For the text-containing cell, return its midpoint in [x, y] coordinate format. 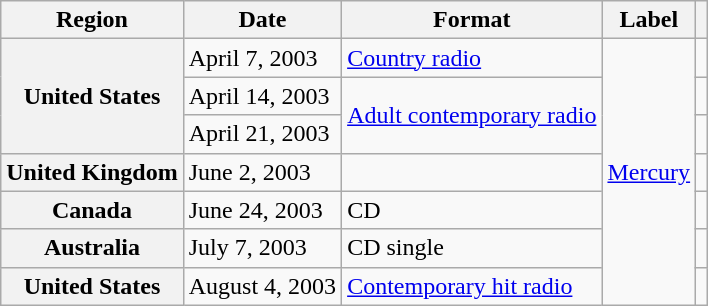
Region [92, 20]
Label [649, 20]
CD [472, 210]
Canada [92, 210]
April 7, 2003 [262, 58]
Australia [92, 248]
June 24, 2003 [262, 210]
Country radio [472, 58]
Adult contemporary radio [472, 115]
July 7, 2003 [262, 248]
Format [472, 20]
Contemporary hit radio [472, 286]
Mercury [649, 172]
United Kingdom [92, 172]
CD single [472, 248]
Date [262, 20]
April 21, 2003 [262, 134]
August 4, 2003 [262, 286]
April 14, 2003 [262, 96]
June 2, 2003 [262, 172]
